Extract the [X, Y] coordinate from the center of the cell holding the provided text.  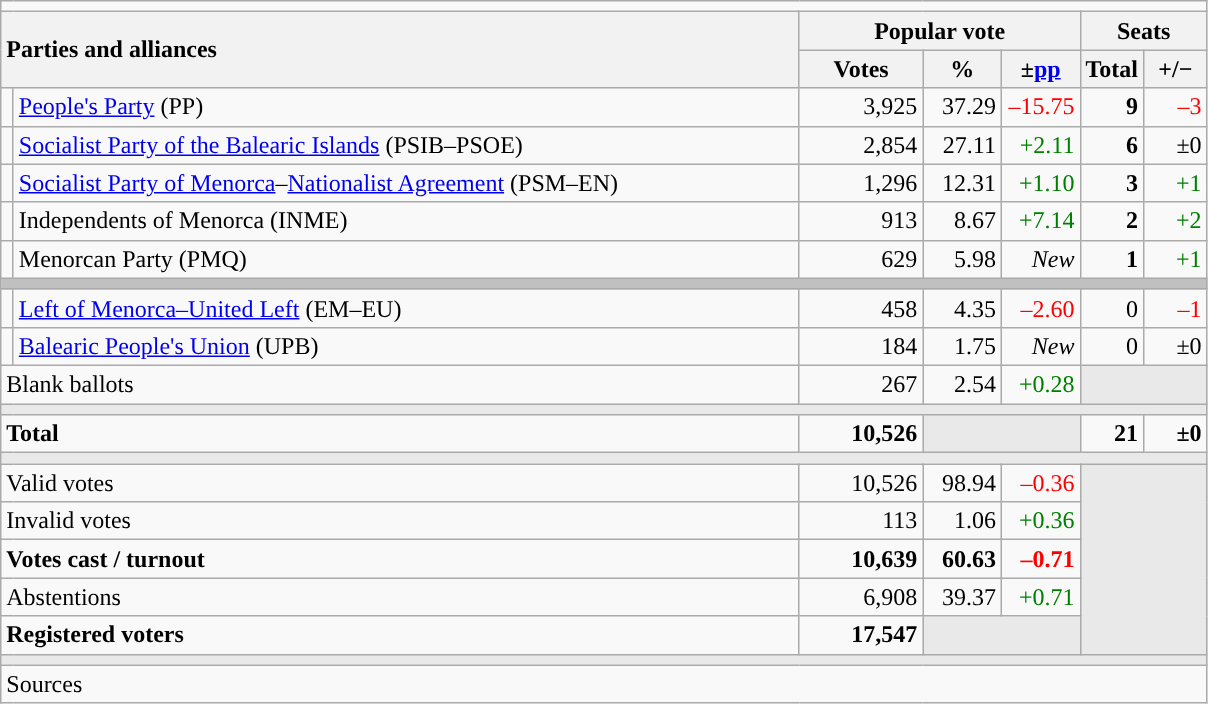
Blank ballots [400, 384]
Votes cast / turnout [400, 559]
% [962, 69]
21 [1112, 434]
+0.36 [1040, 521]
+0.71 [1040, 597]
60.63 [962, 559]
+2.11 [1040, 145]
458 [861, 308]
267 [861, 384]
4.35 [962, 308]
Left of Menorca–United Left (EM–EU) [406, 308]
Menorcan Party (PMQ) [406, 259]
Popular vote [940, 31]
913 [861, 221]
Socialist Party of the Balearic Islands (PSIB–PSOE) [406, 145]
37.29 [962, 107]
17,547 [861, 635]
6 [1112, 145]
+2 [1176, 221]
12.31 [962, 183]
Invalid votes [400, 521]
People's Party (PP) [406, 107]
1.75 [962, 346]
184 [861, 346]
Balearic People's Union (UPB) [406, 346]
2 [1112, 221]
1 [1112, 259]
–1 [1176, 308]
10,639 [861, 559]
1,296 [861, 183]
3 [1112, 183]
+1.10 [1040, 183]
1.06 [962, 521]
629 [861, 259]
5.98 [962, 259]
Valid votes [400, 483]
Independents of Menorca (INME) [406, 221]
98.94 [962, 483]
–0.36 [1040, 483]
Abstentions [400, 597]
9 [1112, 107]
8.67 [962, 221]
–2.60 [1040, 308]
6,908 [861, 597]
–15.75 [1040, 107]
+0.28 [1040, 384]
Socialist Party of Menorca–Nationalist Agreement (PSM–EN) [406, 183]
Votes [861, 69]
–3 [1176, 107]
Seats [1144, 31]
±pp [1040, 69]
2.54 [962, 384]
113 [861, 521]
39.37 [962, 597]
Parties and alliances [400, 50]
Registered voters [400, 635]
+/− [1176, 69]
3,925 [861, 107]
+7.14 [1040, 221]
2,854 [861, 145]
–0.71 [1040, 559]
27.11 [962, 145]
Sources [604, 684]
